Locate the cell with the specified text and output its (X, Y) center coordinate. 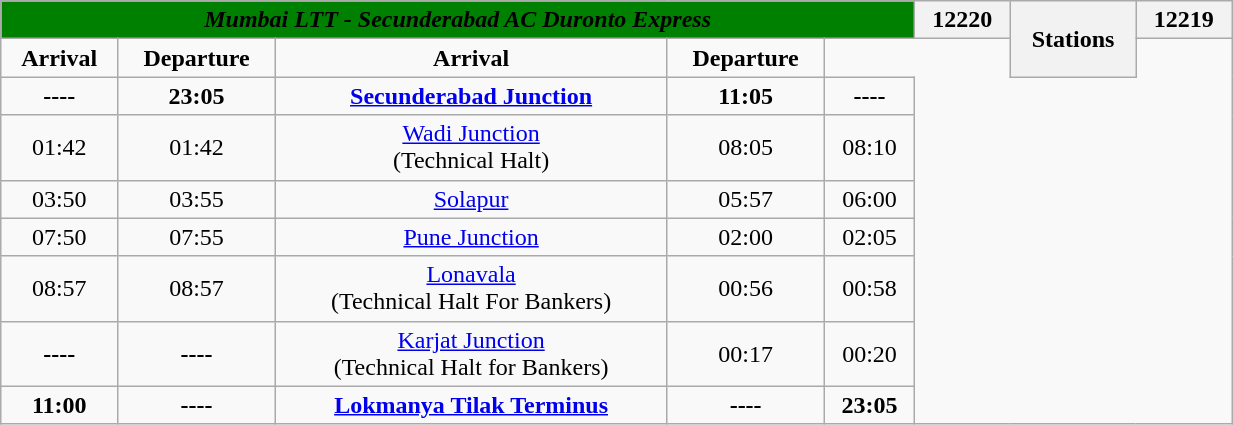
07:50 (60, 237)
Pune Junction (471, 237)
00:56 (746, 288)
12219 (1184, 20)
12220 (963, 20)
03:50 (60, 199)
06:00 (869, 199)
11:05 (746, 96)
07:55 (197, 237)
02:05 (869, 237)
08:05 (746, 148)
Secunderabad Junction (471, 96)
08:10 (869, 148)
Lokmanya Tilak Terminus (471, 405)
Lonavala(Technical Halt For Bankers) (471, 288)
00:17 (746, 354)
05:57 (746, 199)
Wadi Junction(Technical Halt) (471, 148)
Karjat Junction(Technical Halt for Bankers) (471, 354)
00:58 (869, 288)
00:20 (869, 354)
03:55 (197, 199)
11:00 (60, 405)
02:00 (746, 237)
Mumbai LTT - Secunderabad AC Duronto Express (458, 20)
Stations (1073, 39)
Solapur (471, 199)
